Detect which cell encompasses the target text, then output its [x, y] center coordinate. 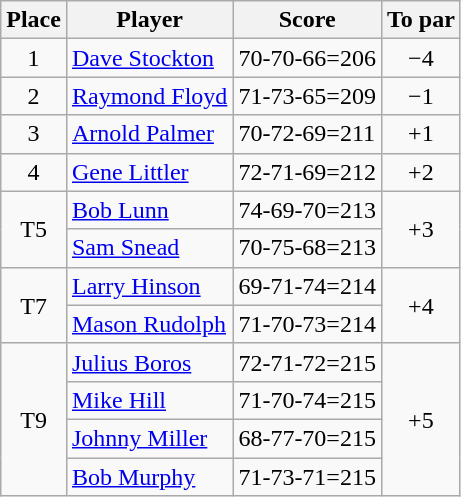
72-71-69=212 [308, 172]
71-73-65=209 [308, 96]
Gene Littler [149, 172]
Sam Snead [149, 248]
1 [34, 58]
Dave Stockton [149, 58]
4 [34, 172]
70-75-68=213 [308, 248]
Mike Hill [149, 400]
Arnold Palmer [149, 134]
Raymond Floyd [149, 96]
Player [149, 20]
Bob Murphy [149, 477]
74-69-70=213 [308, 210]
70-72-69=211 [308, 134]
+1 [420, 134]
Johnny Miller [149, 438]
+3 [420, 229]
71-70-74=215 [308, 400]
T5 [34, 229]
+4 [420, 305]
2 [34, 96]
−1 [420, 96]
71-73-71=215 [308, 477]
3 [34, 134]
Julius Boros [149, 362]
Mason Rudolph [149, 324]
Larry Hinson [149, 286]
+5 [420, 419]
72-71-72=215 [308, 362]
71-70-73=214 [308, 324]
−4 [420, 58]
Score [308, 20]
To par [420, 20]
T9 [34, 419]
68-77-70=215 [308, 438]
Bob Lunn [149, 210]
70-70-66=206 [308, 58]
+2 [420, 172]
69-71-74=214 [308, 286]
Place [34, 20]
T7 [34, 305]
